Locate the cell with the specified text and output its (x, y) center coordinate. 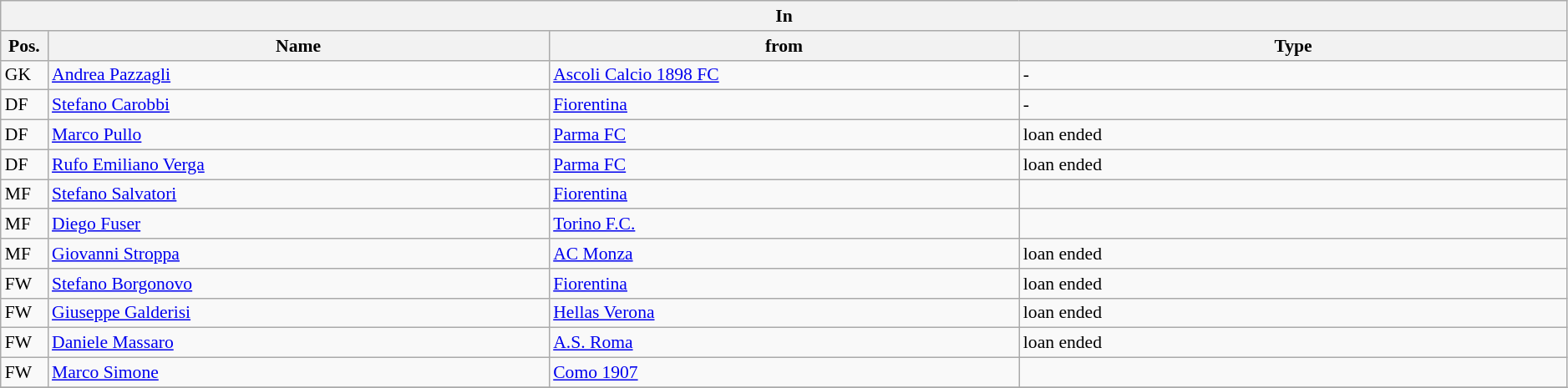
from (784, 46)
Stefano Borgonovo (298, 284)
Marco Pullo (298, 135)
Stefano Carobbi (298, 105)
Stefano Salvatori (298, 194)
Giovanni Stroppa (298, 254)
A.S. Roma (784, 343)
Type (1293, 46)
Torino F.C. (784, 224)
Rufo Emiliano Verga (298, 164)
Ascoli Calcio 1898 FC (784, 75)
Giuseppe Galderisi (298, 313)
AC Monza (784, 254)
GK (24, 75)
In (784, 16)
Pos. (24, 46)
Name (298, 46)
Andrea Pazzagli (298, 75)
Daniele Massaro (298, 343)
Marco Simone (298, 373)
Diego Fuser (298, 224)
Hellas Verona (784, 313)
Como 1907 (784, 373)
